Extract the [x, y] coordinate from the center of the cell holding the provided text.  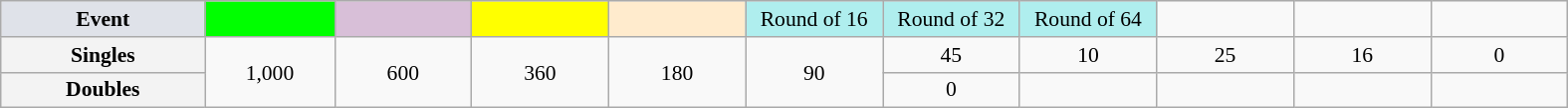
Round of 64 [1088, 19]
Event [104, 19]
1,000 [270, 72]
45 [951, 55]
25 [1226, 55]
16 [1362, 55]
90 [814, 72]
10 [1088, 55]
Round of 32 [951, 19]
360 [541, 72]
600 [403, 72]
180 [677, 72]
Singles [104, 55]
Round of 16 [814, 19]
Doubles [104, 90]
